Return (x, y) of the center of cell containing provided text 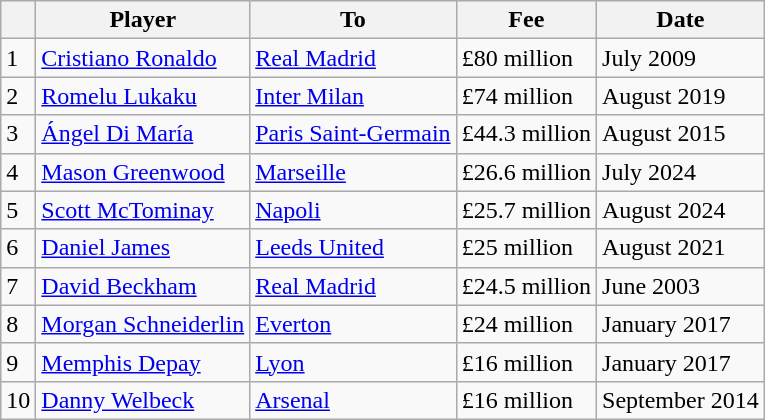
£25 million (526, 248)
7 (18, 286)
Romelu Lukaku (143, 96)
June 2003 (681, 286)
Lyon (353, 362)
Player (143, 20)
3 (18, 134)
Inter Milan (353, 96)
Leeds United (353, 248)
Everton (353, 324)
Date (681, 20)
9 (18, 362)
10 (18, 400)
£74 million (526, 96)
Napoli (353, 210)
August 2019 (681, 96)
Memphis Depay (143, 362)
£24 million (526, 324)
August 2015 (681, 134)
£80 million (526, 58)
Mason Greenwood (143, 172)
2 (18, 96)
September 2014 (681, 400)
Scott McTominay (143, 210)
Morgan Schneiderlin (143, 324)
5 (18, 210)
£44.3 million (526, 134)
Arsenal (353, 400)
£24.5 million (526, 286)
Danny Welbeck (143, 400)
Ángel Di María (143, 134)
1 (18, 58)
July 2009 (681, 58)
Paris Saint-Germain (353, 134)
Daniel James (143, 248)
8 (18, 324)
August 2024 (681, 210)
£26.6 million (526, 172)
6 (18, 248)
Fee (526, 20)
July 2024 (681, 172)
£25.7 million (526, 210)
4 (18, 172)
To (353, 20)
August 2021 (681, 248)
Cristiano Ronaldo (143, 58)
Marseille (353, 172)
David Beckham (143, 286)
